Detect which cell encompasses the target text, then output its (X, Y) center coordinate. 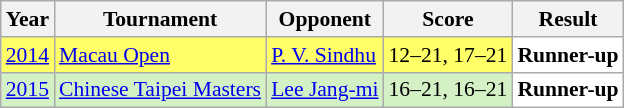
Opponent (324, 19)
Score (448, 19)
Tournament (160, 19)
Lee Jang-mi (324, 90)
Macau Open (160, 55)
16–21, 16–21 (448, 90)
P. V. Sindhu (324, 55)
Chinese Taipei Masters (160, 90)
2014 (28, 55)
2015 (28, 90)
Year (28, 19)
Result (568, 19)
12–21, 17–21 (448, 55)
